Determine the (x, y) coordinate at the center of the cell enclosing the given text.  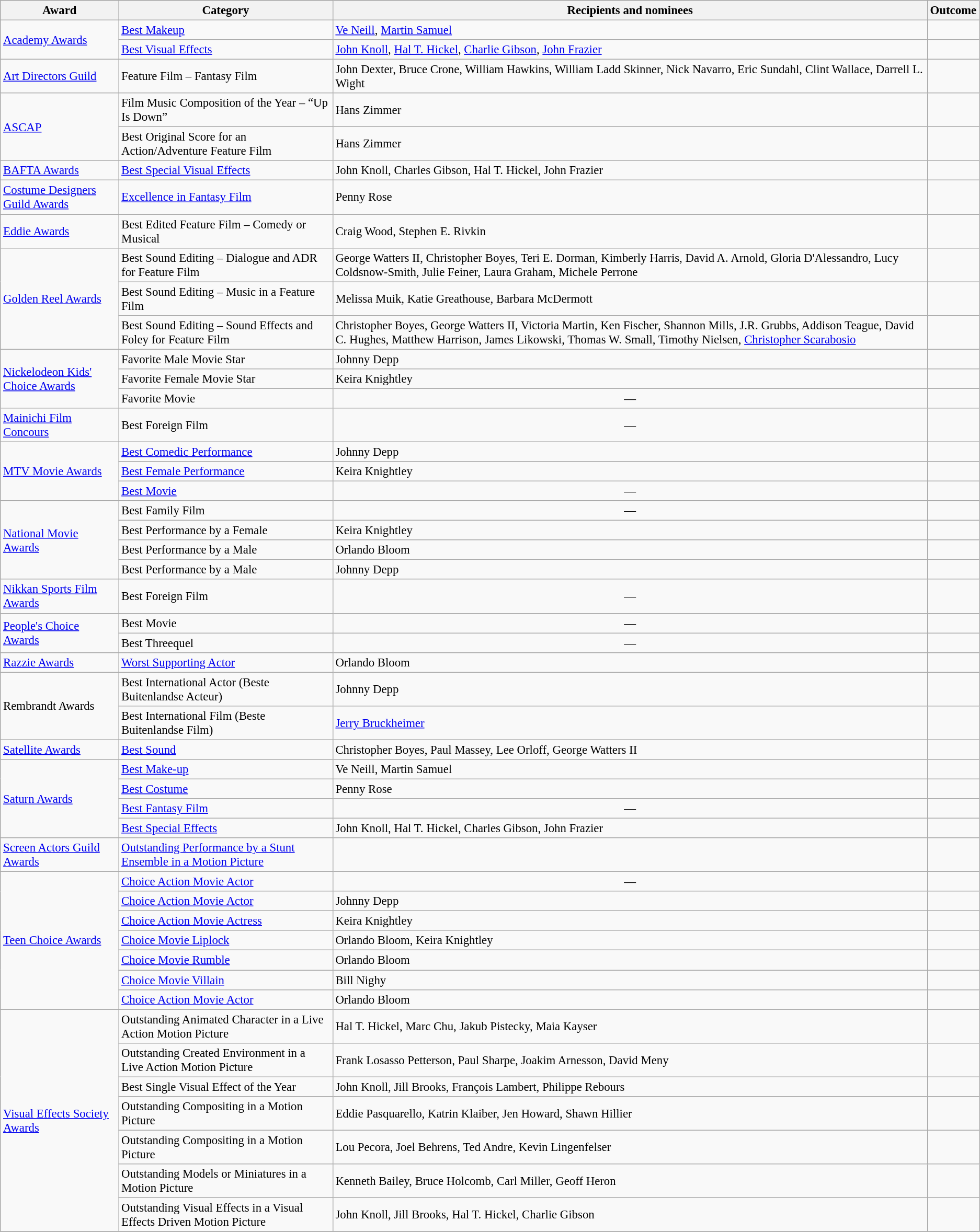
Outstanding Performance by a Stunt Ensemble in a Motion Picture (226, 855)
Outstanding Visual Effects in a Visual Effects Driven Motion Picture (226, 1215)
Excellence in Fantasy Film (226, 198)
Visual Effects Society Awards (60, 1121)
John Knoll, Jill Brooks, François Lambert, Philippe Rebours (630, 1087)
Best Special Visual Effects (226, 171)
MTV Movie Awards (60, 471)
Art Directors Guild (60, 76)
Best Fantasy Film (226, 809)
Eddie Pasquarello, Katrin Klaiber, Jen Howard, Shawn Hillier (630, 1113)
Outcome (953, 10)
Craig Wood, Stephen E. Rivkin (630, 231)
Best Sound (226, 750)
Nickelodeon Kids' Choice Awards (60, 378)
Choice Movie Rumble (226, 960)
Best Comedic Performance (226, 452)
Category (226, 10)
Best Sound Editing – Sound Effects and Foley for Feature Film (226, 332)
Saturn Awards (60, 799)
Recipients and nominees (630, 10)
John Knoll, Charles Gibson, Hal T. Hickel, John Frazier (630, 171)
Teen Choice Awards (60, 941)
People's Choice Awards (60, 632)
Lou Pecora, Joel Behrens, Ted Andre, Kevin Lingenfelser (630, 1147)
Best Sound Editing – Music in a Feature Film (226, 299)
John Dexter, Bruce Crone, William Hawkins, William Ladd Skinner, Nick Navarro, Eric Sundahl, Clint Wallace, Darrell L. Wight (630, 76)
Bill Nighy (630, 980)
Frank Losasso Petterson, Paul Sharpe, Joakim Arnesson, David Meny (630, 1060)
Golden Reel Awards (60, 298)
Best Family Film (226, 511)
Razzie Awards (60, 662)
Film Music Composition of the Year – “Up Is Down” (226, 110)
Costume Designers Guild Awards (60, 198)
Best International Film (Beste Buitenlandse Film) (226, 723)
ASCAP (60, 126)
Rembrandt Awards (60, 706)
Orlando Bloom, Keira Knightley (630, 940)
Satellite Awards (60, 750)
Best Female Performance (226, 471)
Favorite Movie (226, 398)
John Knoll, Hal T. Hickel, Charlie Gibson, John Frazier (630, 50)
John Knoll, Jill Brooks, Hal T. Hickel, Charlie Gibson (630, 1215)
Mainichi Film Concours (60, 425)
Outstanding Models or Miniatures in a Motion Picture (226, 1181)
National Movie Awards (60, 540)
Best International Actor (Beste Buitenlandse Acteur) (226, 689)
Best Costume (226, 789)
Christopher Boyes, Paul Massey, Lee Orloff, George Watters II (630, 750)
Feature Film – Fantasy Film (226, 76)
Outstanding Created Environment in a Live Action Motion Picture (226, 1060)
Best Special Effects (226, 828)
Screen Actors Guild Awards (60, 855)
Favorite Female Movie Star (226, 379)
Choice Movie Liplock (226, 940)
Kenneth Bailey, Bruce Holcomb, Carl Miller, Geoff Heron (630, 1181)
BAFTA Awards (60, 171)
Best Original Score for an Action/Adventure Feature Film (226, 144)
Melissa Muik, Katie Greathouse, Barbara McDermott (630, 299)
Award (60, 10)
Best Visual Effects (226, 50)
Eddie Awards (60, 231)
Best Performance by a Female (226, 531)
Best Edited Feature Film – Comedy or Musical (226, 231)
Best Single Visual Effect of the Year (226, 1087)
Nikkan Sports Film Awards (60, 597)
Best Make-up (226, 769)
Best Makeup (226, 30)
John Knoll, Hal T. Hickel, Charles Gibson, John Frazier (630, 828)
Academy Awards (60, 40)
Jerry Bruckheimer (630, 723)
Best Sound Editing – Dialogue and ADR for Feature Film (226, 264)
Favorite Male Movie Star (226, 359)
Outstanding Animated Character in a Live Action Motion Picture (226, 1027)
Hal T. Hickel, Marc Chu, Jakub Pistecky, Maia Kayser (630, 1027)
Choice Action Movie Actress (226, 921)
Best Threequel (226, 643)
Choice Movie Villain (226, 980)
Worst Supporting Actor (226, 662)
